Locate the cell with the specified text and output its (X, Y) center coordinate. 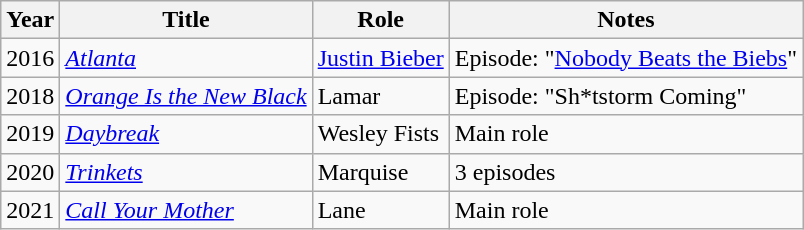
Lane (380, 210)
Lamar (380, 96)
2021 (30, 210)
Orange Is the New Black (186, 96)
Daybreak (186, 134)
Episode: "Nobody Beats the Biebs" (626, 58)
Year (30, 20)
2016 (30, 58)
Marquise (380, 172)
2019 (30, 134)
Trinkets (186, 172)
Call Your Mother (186, 210)
Atlanta (186, 58)
Justin Bieber (380, 58)
2018 (30, 96)
Role (380, 20)
Episode: "Sh*tstorm Coming" (626, 96)
3 episodes (626, 172)
2020 (30, 172)
Wesley Fists (380, 134)
Title (186, 20)
Notes (626, 20)
